Return the [x, y] coordinate for the center point of the cell that contains the specified text.  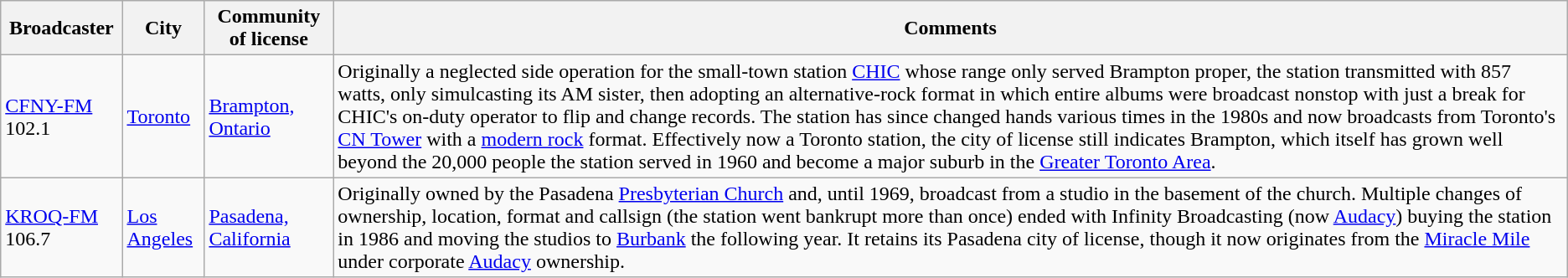
Toronto [163, 116]
KROQ-FM 106.7 [62, 228]
CFNY-FM 102.1 [62, 116]
Comments [950, 28]
Los Angeles [163, 228]
Broadcaster [62, 28]
City [163, 28]
Brampton, Ontario [269, 116]
Pasadena, California [269, 228]
Community of license [269, 28]
